Return the [X, Y] coordinate for the center point of the cell that contains the specified text.  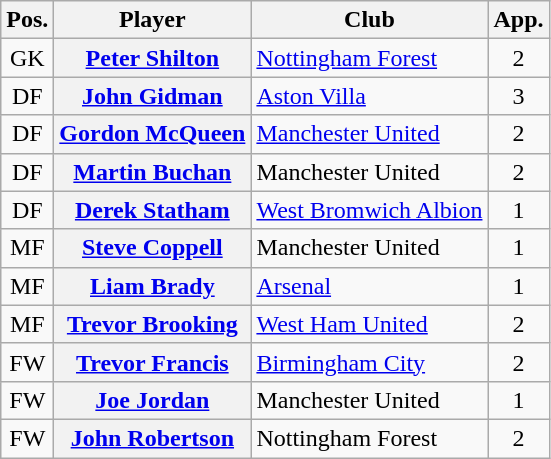
Trevor Brooking [152, 324]
Trevor Francis [152, 362]
Peter Shilton [152, 58]
John Robertson [152, 438]
3 [518, 96]
Steve Coppell [152, 248]
John Gidman [152, 96]
Liam Brady [152, 286]
Player [152, 20]
Arsenal [370, 286]
Aston Villa [370, 96]
Pos. [28, 20]
App. [518, 20]
Club [370, 20]
Birmingham City [370, 362]
GK [28, 58]
Derek Statham [152, 210]
West Bromwich Albion [370, 210]
Gordon McQueen [152, 134]
Joe Jordan [152, 400]
Martin Buchan [152, 172]
West Ham United [370, 324]
